Capture the cell that displays the provided text and extract its (X, Y) central coordinate. 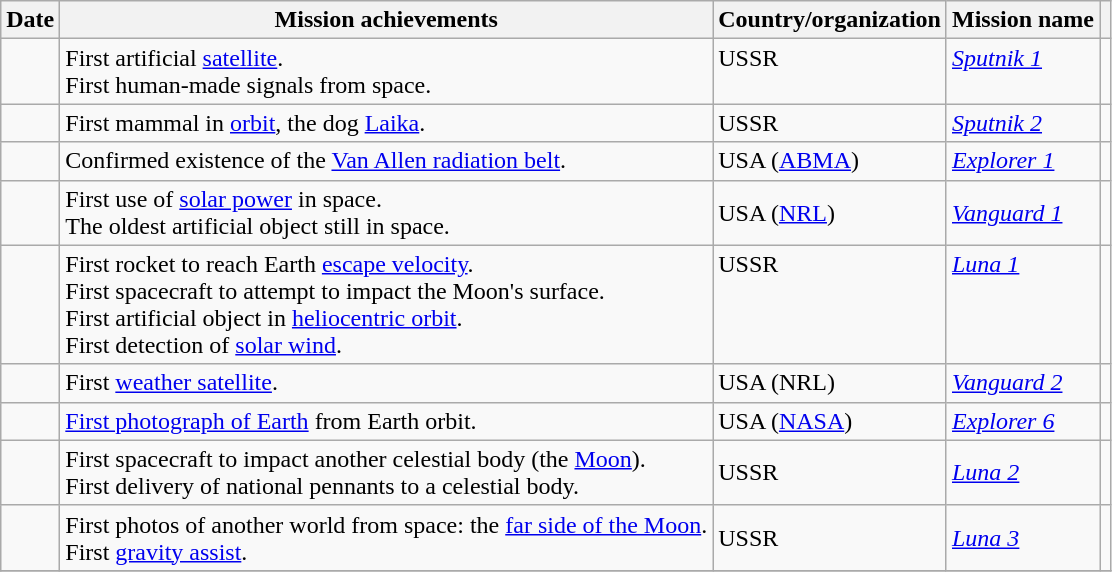
First photos of another world from space: the far side of the Moon.First gravity assist. (386, 538)
Mission achievements (386, 20)
USA (NASA) (830, 421)
First artificial satellite. First human-made signals from space. (386, 72)
First photograph of Earth from Earth orbit. (386, 421)
Date (30, 20)
First use of solar power in space.The oldest artificial object still in space. (386, 212)
Explorer 1 (1022, 161)
Vanguard 1 (1022, 212)
USA (ABMA) (830, 161)
Vanguard 2 (1022, 383)
Sputnik 1 (1022, 72)
Luna 1 (1022, 304)
Mission name (1022, 20)
Sputnik 2 (1022, 123)
First weather satellite. (386, 383)
Confirmed existence of the Van Allen radiation belt. (386, 161)
Luna 2 (1022, 472)
Explorer 6 (1022, 421)
First spacecraft to impact another celestial body (the Moon).First delivery of national pennants to a celestial body. (386, 472)
Country/organization (830, 20)
Luna 3 (1022, 538)
First mammal in orbit, the dog Laika. (386, 123)
